Identify which cell holds the provided text, then report its [x, y] central coordinate. 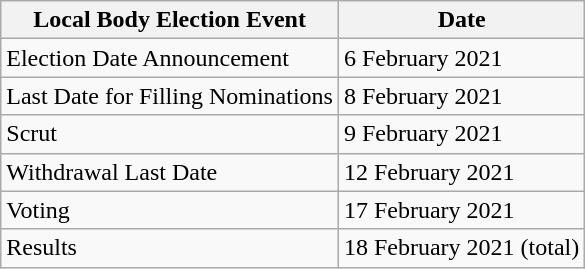
Local Body Election Event [170, 20]
Scrut [170, 134]
Election Date Announcement [170, 58]
8 February 2021 [461, 96]
17 February 2021 [461, 210]
Last Date for Filling Nominations [170, 96]
12 February 2021 [461, 172]
9 February 2021 [461, 134]
Voting [170, 210]
Results [170, 248]
Date [461, 20]
6 February 2021 [461, 58]
18 February 2021 (total) [461, 248]
Withdrawal Last Date [170, 172]
